Identify which cell holds the provided text, then report its [x, y] central coordinate. 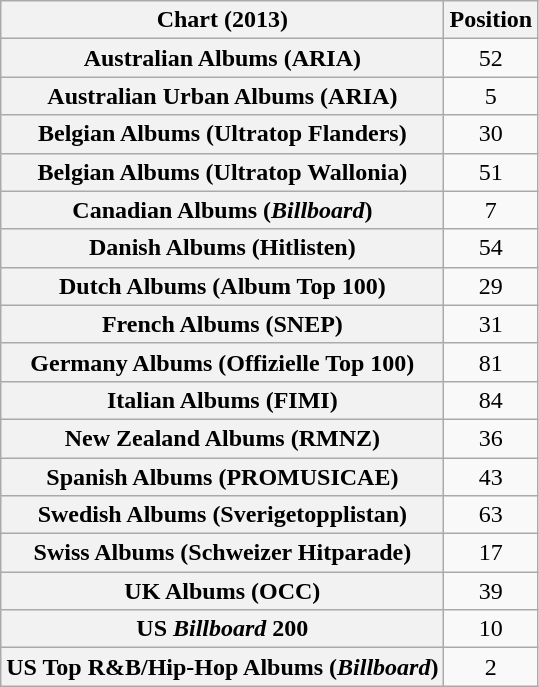
63 [491, 515]
Australian Urban Albums (ARIA) [222, 96]
Swedish Albums (Sverigetopplistan) [222, 515]
Chart (2013) [222, 20]
10 [491, 629]
Spanish Albums (PROMUSICAE) [222, 477]
31 [491, 324]
Germany Albums (Offizielle Top 100) [222, 362]
US Top R&B/Hip-Hop Albums (Billboard) [222, 667]
New Zealand Albums (RMNZ) [222, 438]
17 [491, 553]
29 [491, 286]
54 [491, 248]
81 [491, 362]
Canadian Albums (Billboard) [222, 210]
Position [491, 20]
Australian Albums (ARIA) [222, 58]
Danish Albums (Hitlisten) [222, 248]
Dutch Albums (Album Top 100) [222, 286]
Swiss Albums (Schweizer Hitparade) [222, 553]
7 [491, 210]
84 [491, 400]
39 [491, 591]
30 [491, 134]
36 [491, 438]
5 [491, 96]
French Albums (SNEP) [222, 324]
Italian Albums (FIMI) [222, 400]
43 [491, 477]
UK Albums (OCC) [222, 591]
52 [491, 58]
Belgian Albums (Ultratop Wallonia) [222, 172]
US Billboard 200 [222, 629]
Belgian Albums (Ultratop Flanders) [222, 134]
2 [491, 667]
51 [491, 172]
